Pinpoint the cell where the given text exists, returning its [X, Y] midpoint coordinate. 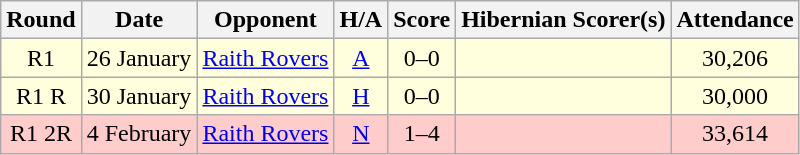
Date [139, 20]
Round [41, 20]
Attendance [735, 20]
N [361, 134]
26 January [139, 58]
1–4 [422, 134]
30,000 [735, 96]
R1 [41, 58]
R1 R [41, 96]
33,614 [735, 134]
Opponent [266, 20]
4 February [139, 134]
H [361, 96]
Score [422, 20]
R1 2R [41, 134]
Hibernian Scorer(s) [564, 20]
30 January [139, 96]
30,206 [735, 58]
A [361, 58]
H/A [361, 20]
